Search for the cell housing the specified text and yield its [X, Y] center coordinate. 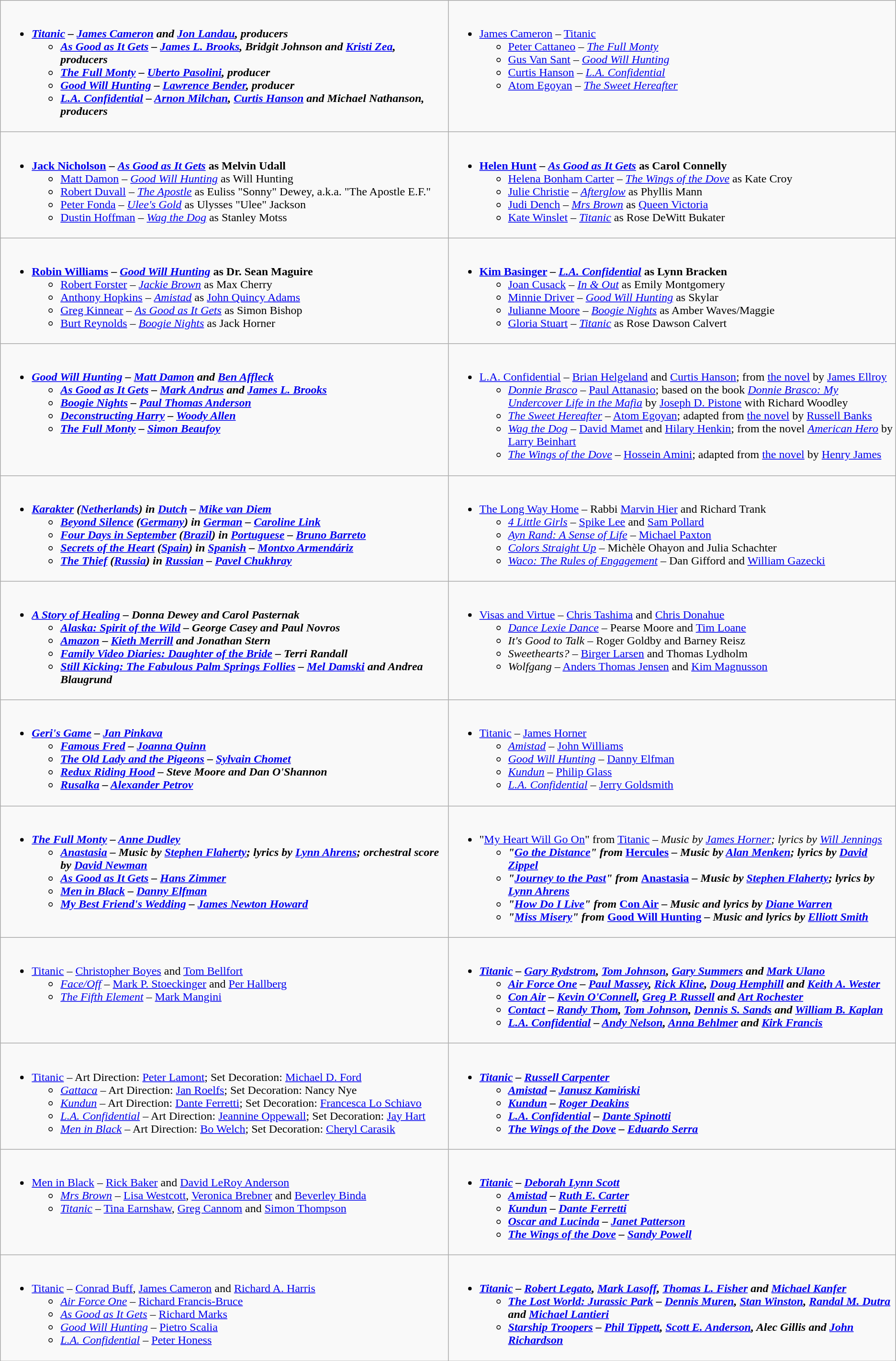
Titanic – Russell CarpenterAmistad – Janusz KamińskiKundun – Roger DeakinsL.A. Confidential – Dante SpinottiThe Wings of the Dove – Eduardo Serra [672, 1096]
Titanic – James HornerAmistad – John WilliamsGood Will Hunting – Danny ElfmanKundun – Philip GlassL.A. Confidential – Jerry Goldsmith [672, 753]
Titanic – Christopher Boyes and Tom BellfortFace/Off – Mark P. Stoeckinger and Per HallbergThe Fifth Element – Mark Mangini [224, 990]
Titanic – Deborah Lynn ScottAmistad – Ruth E. CarterKundun – Dante FerrettiOscar and Lucinda – Janet PattersonThe Wings of the Dove – Sandy Powell [672, 1202]
